From the cell containing the given text, extract its center point as [X, Y] coordinate. 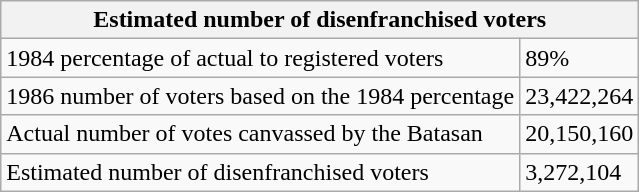
3,272,104 [580, 172]
20,150,160 [580, 134]
23,422,264 [580, 96]
1986 number of voters based on the 1984 percentage [260, 96]
Actual number of votes canvassed by the Batasan [260, 134]
1984 percentage of actual to registered voters [260, 58]
89% [580, 58]
